For the text-containing cell, return its midpoint in [x, y] coordinate format. 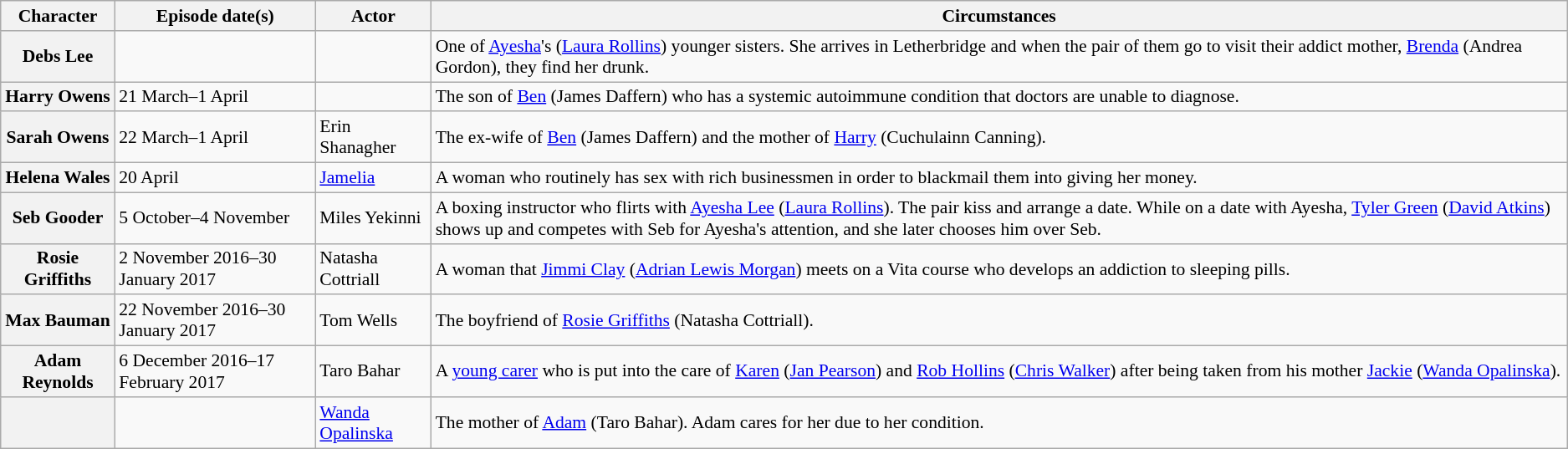
20 April [215, 178]
The ex-wife of Ben (James Daffern) and the mother of Harry (Cuchulainn Canning). [999, 137]
Wanda Opalinska [373, 423]
Miles Yekinni [373, 217]
Rosie Griffiths [58, 269]
Sarah Owens [58, 137]
Adam Reynolds [58, 371]
The boyfriend of Rosie Griffiths (Natasha Cottriall). [999, 321]
Natasha Cottriall [373, 269]
Character [58, 16]
Actor [373, 16]
Erin Shanagher [373, 137]
Circumstances [999, 16]
5 October–4 November [215, 217]
Max Bauman [58, 321]
Tom Wells [373, 321]
22 March–1 April [215, 137]
Debs Lee [58, 57]
21 March–1 April [215, 97]
Harry Owens [58, 97]
22 November 2016–30 January 2017 [215, 321]
Seb Gooder [58, 217]
A woman who routinely has sex with rich businessmen in order to blackmail them into giving her money. [999, 178]
Episode date(s) [215, 16]
6 December 2016–17 February 2017 [215, 371]
A woman that Jimmi Clay (Adrian Lewis Morgan) meets on a Vita course who develops an addiction to sleeping pills. [999, 269]
2 November 2016–30 January 2017 [215, 269]
The son of Ben (James Daffern) who has a systemic autoimmune condition that doctors are unable to diagnose. [999, 97]
Taro Bahar [373, 371]
Helena Wales [58, 178]
Jamelia [373, 178]
The mother of Adam (Taro Bahar). Adam cares for her due to her condition. [999, 423]
